Scan for the cell matching the given text and deliver its (x, y) coordinate at center. 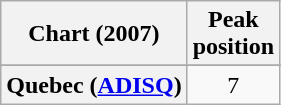
Quebec (ADISQ) (94, 85)
Peakposition (233, 34)
Chart (2007) (94, 34)
7 (233, 85)
